Detect which cell encompasses the target text, then output its (x, y) center coordinate. 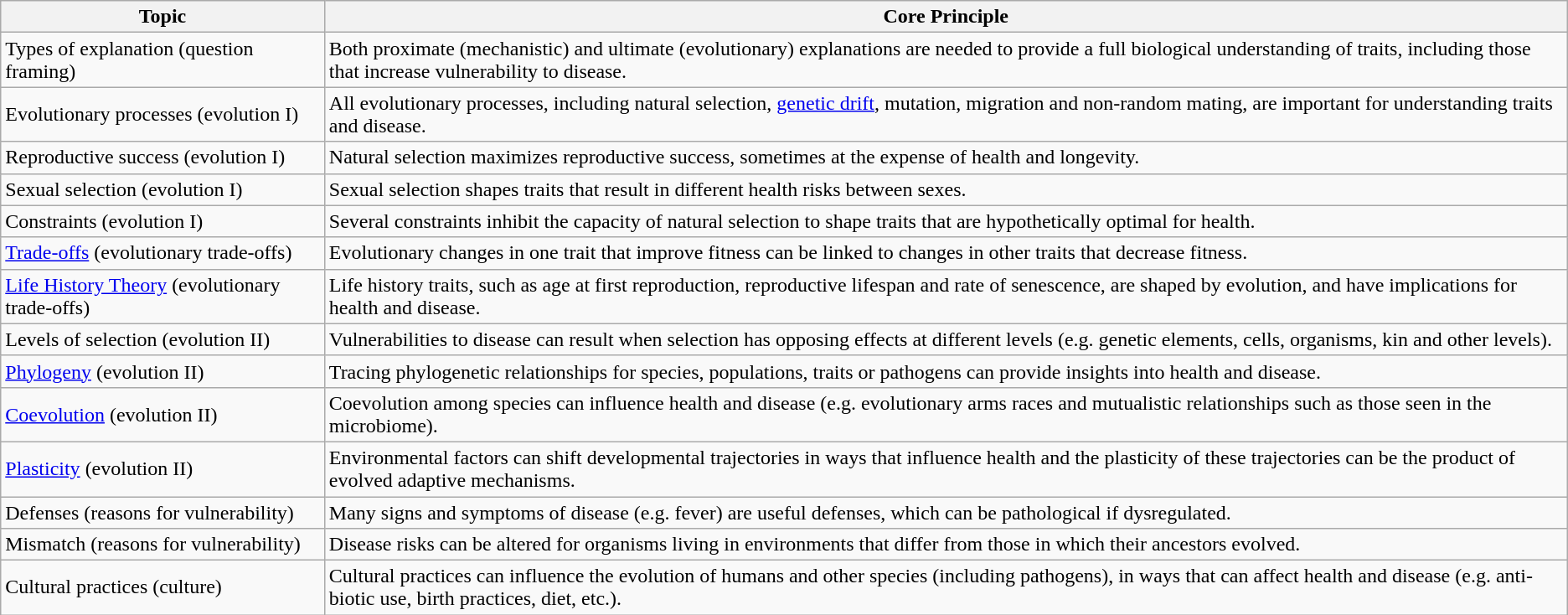
Constraints (evolution I) (162, 221)
Coevolution (evolution II) (162, 414)
Several constraints inhibit the capacity of natural selection to shape traits that are hypothetically optimal for health. (946, 221)
Mismatch (reasons for vulnerability) (162, 545)
Plasticity (evolution II) (162, 469)
Life History Theory (evolutionary trade-offs) (162, 297)
Many signs and symptoms of disease (e.g. fever) are useful defenses, which can be pathological if dysregulated. (946, 512)
Levels of selection (evolution II) (162, 339)
Types of explanation (question framing) (162, 60)
Sexual selection shapes traits that result in different health risks between sexes. (946, 189)
Topic (162, 17)
Natural selection maximizes reproductive success, sometimes at the expense of health and longevity. (946, 158)
Reproductive success (evolution I) (162, 158)
Evolutionary processes (evolution I) (162, 114)
Tracing phylogenetic relationships for species, populations, traits or pathogens can provide insights into health and disease. (946, 371)
Core Principle (946, 17)
Defenses (reasons for vulnerability) (162, 512)
Sexual selection (evolution I) (162, 189)
Cultural practices (culture) (162, 588)
Evolutionary changes in one trait that improve fitness can be linked to changes in other traits that decrease fitness. (946, 253)
Phylogeny (evolution II) (162, 371)
Disease risks can be altered for organisms living in environments that differ from those in which their ancestors evolved. (946, 545)
Trade-offs (evolutionary trade-offs) (162, 253)
